From the cell containing the given text, extract its center point as (X, Y) coordinate. 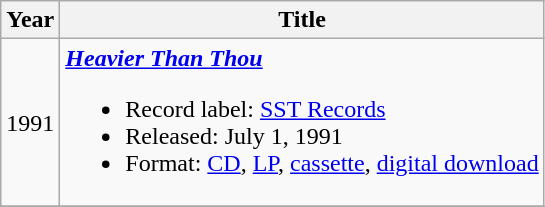
Heavier Than ThouRecord label: SST RecordsReleased: July 1, 1991Format: CD, LP, cassette, digital download (302, 122)
1991 (30, 122)
Title (302, 20)
Year (30, 20)
